Pinpoint the cell where the given text exists, returning its [x, y] midpoint coordinate. 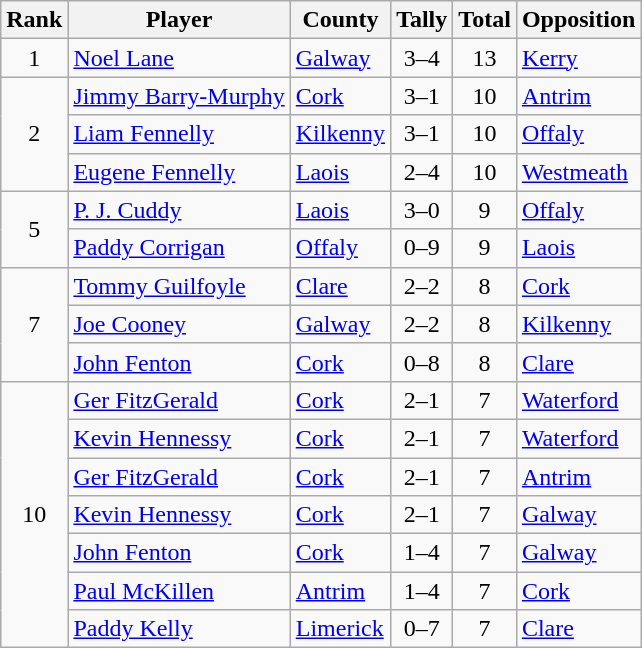
Tommy Guilfoyle [179, 286]
0–7 [422, 629]
13 [485, 58]
2–4 [422, 172]
Noel Lane [179, 58]
P. J. Cuddy [179, 210]
Paddy Kelly [179, 629]
0–8 [422, 362]
Limerick [340, 629]
Player [179, 20]
5 [34, 229]
1 [34, 58]
Joe Cooney [179, 324]
Paul McKillen [179, 591]
Kerry [578, 58]
0–9 [422, 248]
2 [34, 134]
County [340, 20]
Jimmy Barry-Murphy [179, 96]
Westmeath [578, 172]
3–4 [422, 58]
3–0 [422, 210]
Tally [422, 20]
Total [485, 20]
Paddy Corrigan [179, 248]
Opposition [578, 20]
Liam Fennelly [179, 134]
Rank [34, 20]
Eugene Fennelly [179, 172]
